Locate the cell with the specified text and output its [X, Y] center coordinate. 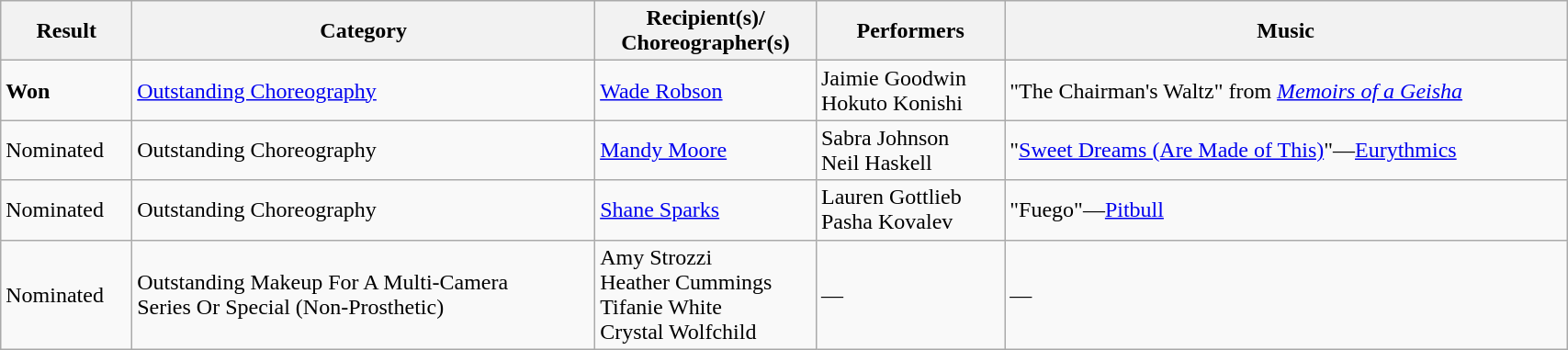
Performers [909, 31]
Jaimie GoodwinHokuto Konishi [909, 90]
Outstanding Makeup For A Multi-CameraSeries Or Special (Non-Prosthetic) [364, 294]
Mandy Moore [705, 151]
"Fuego"—Pitbull [1286, 209]
Sabra JohnsonNeil Haskell [909, 151]
"The Chairman's Waltz" from Memoirs of a Geisha [1286, 90]
Wade Robson [705, 90]
Music [1286, 31]
Lauren GottliebPasha Kovalev [909, 209]
Recipient(s)/Choreographer(s) [705, 31]
Amy StrozziHeather CummingsTifanie WhiteCrystal Wolfchild [705, 294]
"Sweet Dreams (Are Made of This)"—Eurythmics [1286, 151]
Category [364, 31]
Won [66, 90]
Shane Sparks [705, 209]
Result [66, 31]
